Search for the cell housing the specified text and yield its [x, y] center coordinate. 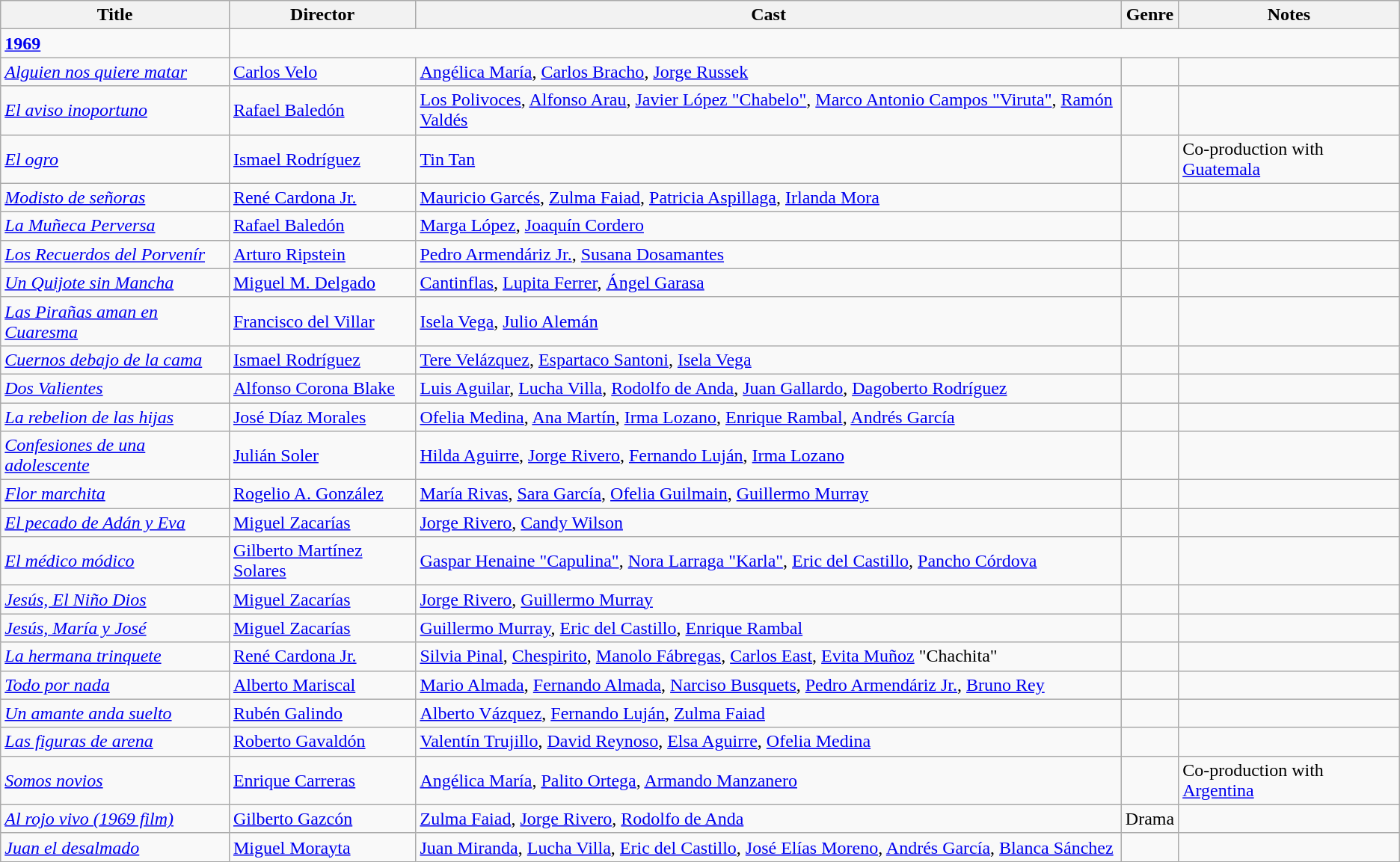
Al rojo vivo (1969 film) [115, 819]
Hilda Aguirre, Jorge Rivero, Fernando Luján, Irma Lozano [769, 456]
El médico módico [115, 561]
La rebelion de las hijas [115, 416]
1969 [115, 43]
La Muñeca Perversa [115, 226]
Tin Tan [769, 158]
Marga López, Joaquín Cordero [769, 226]
Angélica María, Carlos Bracho, Jorge Russek [769, 72]
Mauricio Garcés, Zulma Faiad, Patricia Aspillaga, Irlanda Mora [769, 197]
Pedro Armendáriz Jr., Susana Dosamantes [769, 254]
Co-production with Guatemala [1289, 158]
Rogelio A. González [322, 494]
Alfonso Corona Blake [322, 388]
Gaspar Henaine "Capulina", Nora Larraga "Karla", Eric del Castillo, Pancho Córdova [769, 561]
Genre [1149, 15]
Todo por nada [115, 685]
Guillermo Murray, Eric del Castillo, Enrique Rambal [769, 628]
Gilberto Gazcón [322, 819]
Cantinflas, Lupita Ferrer, Ángel Garasa [769, 283]
Confesiones de una adolescente [115, 456]
Valentín Trujillo, David Reynoso, Elsa Aguirre, Ofelia Medina [769, 742]
Co-production with Argentina [1289, 781]
Los Polivoces, Alfonso Arau, Javier López "Chabelo", Marco Antonio Campos "Viruta", Ramón Valdés [769, 111]
Luis Aguilar, Lucha Villa, Rodolfo de Anda, Juan Gallardo, Dagoberto Rodríguez [769, 388]
Mario Almada, Fernando Almada, Narciso Busquets, Pedro Armendáriz Jr., Bruno Rey [769, 685]
Carlos Velo [322, 72]
Modisto de señoras [115, 197]
Director [322, 15]
Drama [1149, 819]
Flor marchita [115, 494]
Rubén Galindo [322, 713]
Title [115, 15]
Miguel Morayta [322, 847]
Juan el desalmado [115, 847]
José Díaz Morales [322, 416]
Cuernos debajo de la cama [115, 360]
El pecado de Adán y Eva [115, 523]
Francisco del Villar [322, 321]
María Rivas, Sara García, Ofelia Guilmain, Guillermo Murray [769, 494]
Arturo Ripstein [322, 254]
Juan Miranda, Lucha Villa, Eric del Castillo, José Elías Moreno, Andrés García, Blanca Sánchez [769, 847]
Alguien nos quiere matar [115, 72]
Tere Velázquez, Espartaco Santoni, Isela Vega [769, 360]
Un amante anda suelto [115, 713]
Isela Vega, Julio Alemán [769, 321]
Alberto Vázquez, Fernando Luján, Zulma Faiad [769, 713]
Cast [769, 15]
Las figuras de arena [115, 742]
Notes [1289, 15]
Un Quijote sin Mancha [115, 283]
Roberto Gavaldón [322, 742]
Silvia Pinal, Chespirito, Manolo Fábregas, Carlos East, Evita Muñoz "Chachita" [769, 656]
Angélica María, Palito Ortega, Armando Manzanero [769, 781]
Somos novios [115, 781]
Dos Valientes [115, 388]
Miguel M. Delgado [322, 283]
Jesús, El Niño Dios [115, 600]
Enrique Carreras [322, 781]
El ogro [115, 158]
Jesús, María y José [115, 628]
Las Pirañas aman en Cuaresma [115, 321]
Zulma Faiad, Jorge Rivero, Rodolfo de Anda [769, 819]
Jorge Rivero, Candy Wilson [769, 523]
Julián Soler [322, 456]
Ofelia Medina, Ana Martín, Irma Lozano, Enrique Rambal, Andrés García [769, 416]
Alberto Mariscal [322, 685]
La hermana trinquete [115, 656]
Jorge Rivero, Guillermo Murray [769, 600]
Gilberto Martínez Solares [322, 561]
Los Recuerdos del Porvenír [115, 254]
El aviso inoportuno [115, 111]
